Determine the (X, Y) coordinate at the center of the cell enclosing the given text.  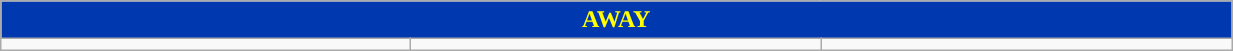
AWAY (616, 20)
